For the text-containing cell, return its midpoint in [X, Y] coordinate format. 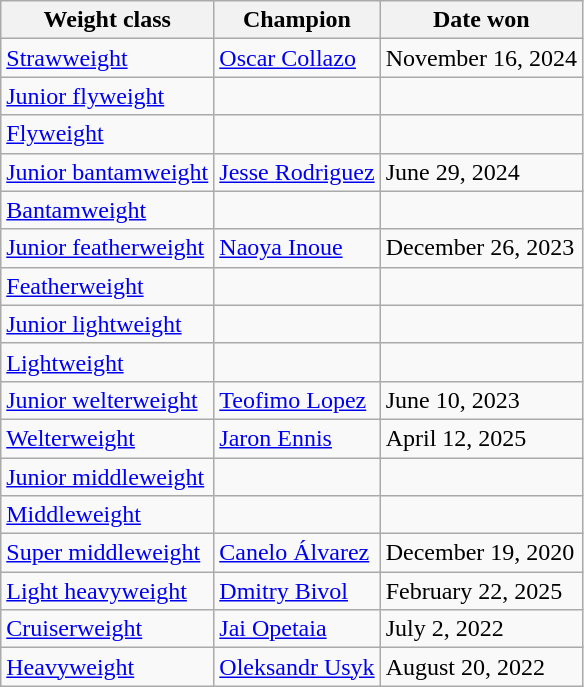
Date won [481, 20]
Junior welterweight [108, 400]
Junior lightweight [108, 324]
Champion [297, 20]
Strawweight [108, 58]
Weight class [108, 20]
Featherweight [108, 286]
Welterweight [108, 438]
Teofimo Lopez [297, 400]
Super middleweight [108, 553]
April 12, 2025 [481, 438]
Jaron Ennis [297, 438]
August 20, 2022 [481, 667]
Junior middleweight [108, 477]
June 10, 2023 [481, 400]
July 2, 2022 [481, 629]
December 26, 2023 [481, 248]
Cruiserweight [108, 629]
Canelo Álvarez [297, 553]
Oleksandr Usyk [297, 667]
Lightweight [108, 362]
Jai Opetaia [297, 629]
February 22, 2025 [481, 591]
Oscar Collazo [297, 58]
December 19, 2020 [481, 553]
Jesse Rodriguez [297, 172]
Middleweight [108, 515]
Bantamweight [108, 210]
Heavyweight [108, 667]
Flyweight [108, 134]
November 16, 2024 [481, 58]
Junior featherweight [108, 248]
Light heavyweight [108, 591]
Naoya Inoue [297, 248]
June 29, 2024 [481, 172]
Junior bantamweight [108, 172]
Junior flyweight [108, 96]
Dmitry Bivol [297, 591]
